Find where the given text appears and provide that cell's center as (X, Y) coordinate. 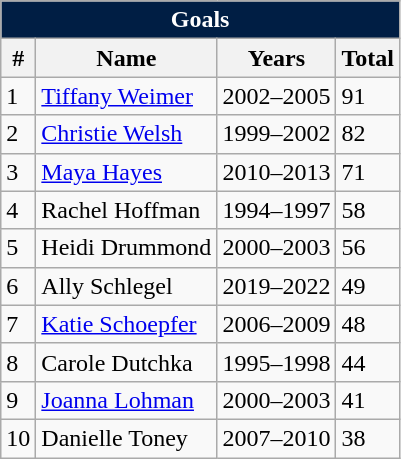
1999–2002 (276, 134)
10 (18, 438)
41 (368, 400)
7 (18, 324)
2006–2009 (276, 324)
4 (18, 210)
Rachel Hoffman (126, 210)
91 (368, 96)
9 (18, 400)
Christie Welsh (126, 134)
Maya Hayes (126, 172)
71 (368, 172)
44 (368, 362)
38 (368, 438)
Joanna Lohman (126, 400)
49 (368, 286)
2 (18, 134)
Heidi Drummond (126, 248)
Goals (200, 20)
1995–1998 (276, 362)
1994–1997 (276, 210)
Danielle Toney (126, 438)
# (18, 58)
3 (18, 172)
Ally Schlegel (126, 286)
Years (276, 58)
2010–2013 (276, 172)
2007–2010 (276, 438)
Carole Dutchka (126, 362)
Name (126, 58)
6 (18, 286)
1 (18, 96)
Katie Schoepfer (126, 324)
2019–2022 (276, 286)
58 (368, 210)
48 (368, 324)
Tiffany Weimer (126, 96)
2002–2005 (276, 96)
8 (18, 362)
56 (368, 248)
5 (18, 248)
82 (368, 134)
Total (368, 58)
